Extract the [X, Y] coordinate from the center of the cell holding the provided text.  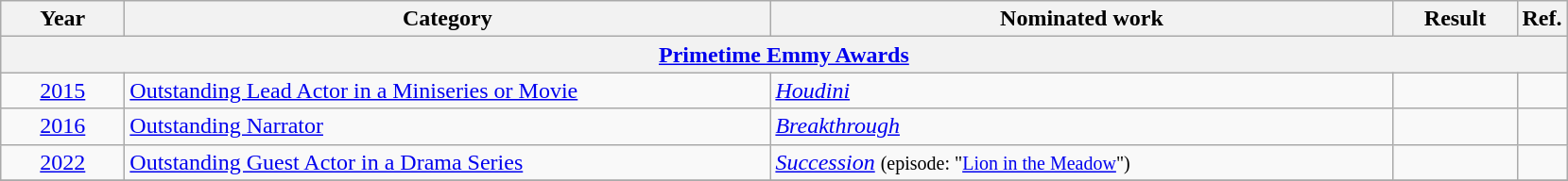
Category [448, 19]
2016 [62, 126]
Result [1456, 19]
Primetime Emmy Awards [784, 55]
Breakthrough [1081, 126]
Nominated work [1081, 19]
Houdini [1081, 90]
Succession (episode: "Lion in the Meadow") [1081, 162]
Ref. [1542, 19]
Outstanding Lead Actor in a Miniseries or Movie [448, 90]
Outstanding Narrator [448, 126]
2015 [62, 90]
2022 [62, 162]
Outstanding Guest Actor in a Drama Series [448, 162]
Year [62, 19]
